Capture the cell that displays the provided text and extract its [x, y] central coordinate. 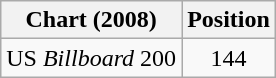
144 [229, 58]
Chart (2008) [92, 20]
US Billboard 200 [92, 58]
Position [229, 20]
